Detect which cell encompasses the target text, then output its (x, y) center coordinate. 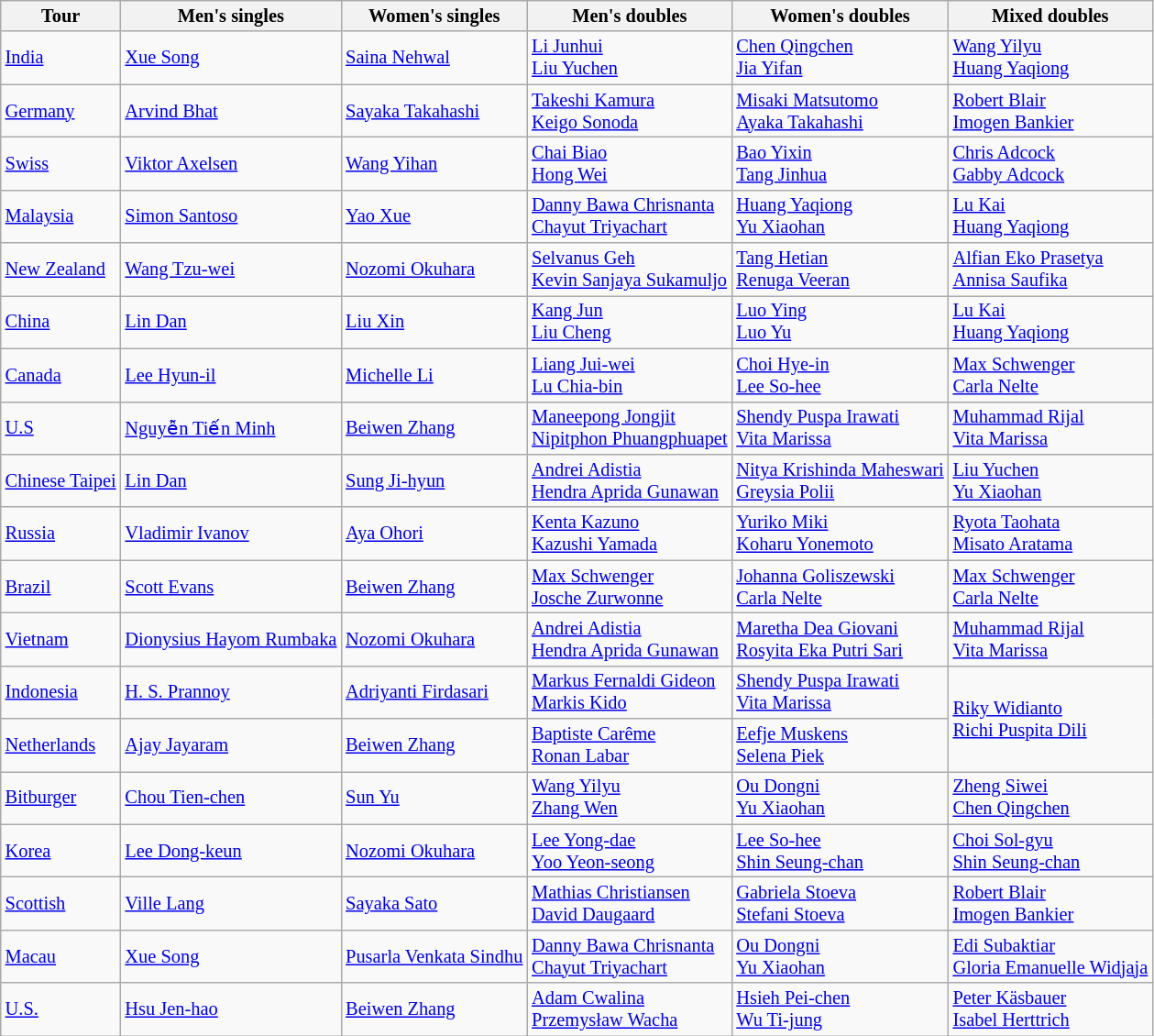
Liu Xin (434, 322)
Ryota Taohata Misato Aratama (1050, 534)
New Zealand (60, 270)
Tour (60, 16)
Chris Adcock Gabby Adcock (1050, 163)
Sayaka Takahashi (434, 111)
Riky Widianto Richi Puspita Dili (1050, 719)
China (60, 322)
Kenta Kazuno Kazushi Yamada (629, 534)
Wang Yihan (434, 163)
Chai Biao Hong Wei (629, 163)
Wang Yilyu Huang Yaqiong (1050, 58)
Viktor Axelsen (231, 163)
Huang Yaqiong Yu Xiaohan (840, 216)
Kang Jun Liu Cheng (629, 322)
Netherlands (60, 745)
Nitya Krishinda Maheswari Greysia Polii (840, 480)
Ville Lang (231, 903)
Hsieh Pei-chen Wu Ti-jung (840, 1009)
U.S (60, 428)
Women's doubles (840, 16)
Swiss (60, 163)
Chinese Taipei (60, 480)
H. S. Prannoy (231, 692)
Scott Evans (231, 587)
Yuriko Miki Koharu Yonemoto (840, 534)
Max Schwenger Josche Zurwonne (629, 587)
Men's singles (231, 16)
Choi Sol-gyu Shin Seung-chan (1050, 851)
Maretha Dea Giovani Rosyita Eka Putri Sari (840, 639)
Adam Cwalina Przemysław Wacha (629, 1009)
Women's singles (434, 16)
India (60, 58)
Eefje Muskens Selena Piek (840, 745)
Sung Ji-hyun (434, 480)
Michelle Li (434, 375)
Dionysius Hayom Rumbaka (231, 639)
Chou Tien-chen (231, 798)
Misaki Matsutomo Ayaka Takahashi (840, 111)
Choi Hye-in Lee So-hee (840, 375)
Adriyanti Firdasari (434, 692)
Zheng Siwei Chen Qingchen (1050, 798)
Gabriela Stoeva Stefani Stoeva (840, 903)
Saina Nehwal (434, 58)
Vietnam (60, 639)
Bitburger (60, 798)
Markus Fernaldi Gideon Markis Kido (629, 692)
Pusarla Venkata Sindhu (434, 956)
Simon Santoso (231, 216)
Malaysia (60, 216)
Lee Dong-keun (231, 851)
Wang Tzu-wei (231, 270)
Hsu Jen-hao (231, 1009)
Lee So-hee Shin Seung-chan (840, 851)
Chen Qingchen Jia Yifan (840, 58)
Alfian Eko Prasetya Annisa Saufika (1050, 270)
Men's doubles (629, 16)
Maneepong Jongjit Nipitphon Phuangphuapet (629, 428)
Liang Jui-wei Lu Chia-bin (629, 375)
Mathias Christiansen David Daugaard (629, 903)
Mixed doubles (1050, 16)
Liu Yuchen Yu Xiaohan (1050, 480)
Tang Hetian Renuga Veeran (840, 270)
Indonesia (60, 692)
Selvanus Geh Kevin Sanjaya Sukamuljo (629, 270)
Canada (60, 375)
Korea (60, 851)
Lee Yong-dae Yoo Yeon-seong (629, 851)
Peter Käsbauer Isabel Herttrich (1050, 1009)
Germany (60, 111)
Sayaka Sato (434, 903)
Baptiste Carême Ronan Labar (629, 745)
Li Junhui Liu Yuchen (629, 58)
Arvind Bhat (231, 111)
Yao Xue (434, 216)
Russia (60, 534)
Johanna Goliszewski Carla Nelte (840, 587)
Scottish (60, 903)
Ajay Jayaram (231, 745)
Macau (60, 956)
Lee Hyun-il (231, 375)
Edi Subaktiar Gloria Emanuelle Widjaja (1050, 956)
Wang Yilyu Zhang Wen (629, 798)
Aya Ohori (434, 534)
Nguyễn Tiến Minh (231, 428)
Bao Yixin Tang Jinhua (840, 163)
Vladimir Ivanov (231, 534)
Sun Yu (434, 798)
Luo Ying Luo Yu (840, 322)
U.S. (60, 1009)
Brazil (60, 587)
Takeshi Kamura Keigo Sonoda (629, 111)
